Scan for the cell matching the given text and deliver its [X, Y] coordinate at center. 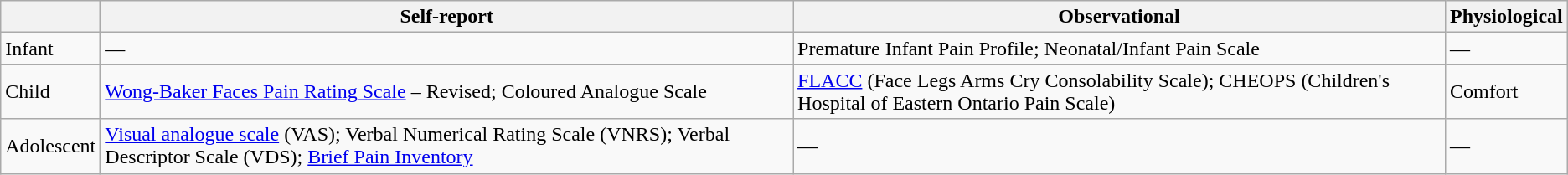
Comfort [1506, 92]
Child [50, 92]
Premature Infant Pain Profile; Neonatal/Infant Pain Scale [1119, 49]
Physiological [1506, 17]
Visual analogue scale (VAS); Verbal Numerical Rating Scale (VNRS); Verbal Descriptor Scale (VDS); Brief Pain Inventory [447, 146]
Wong-Baker Faces Pain Rating Scale – Revised; Coloured Analogue Scale [447, 92]
Observational [1119, 17]
Self-report [447, 17]
FLACC (Face Legs Arms Cry Consolability Scale); CHEOPS (Children's Hospital of Eastern Ontario Pain Scale) [1119, 92]
Infant [50, 49]
Adolescent [50, 146]
